Locate the cell with the specified text and output its [x, y] center coordinate. 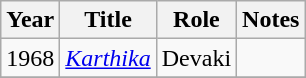
Devaki [196, 58]
Year [30, 20]
Notes [271, 20]
Karthika [108, 58]
1968 [30, 58]
Role [196, 20]
Title [108, 20]
